Locate the cell with the specified text and output its [X, Y] center coordinate. 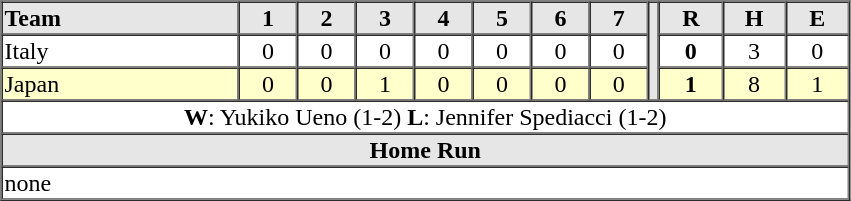
Japan [120, 84]
5 [502, 18]
4 [443, 18]
Italy [120, 50]
2 [326, 18]
W: Yukiko Ueno (1-2) L: Jennifer Spediacci (1-2) [426, 116]
7 [619, 18]
6 [560, 18]
none [426, 182]
Home Run [426, 150]
8 [754, 84]
R [690, 18]
Team [120, 18]
H [754, 18]
E [818, 18]
